Search for the cell housing the specified text and yield its [X, Y] center coordinate. 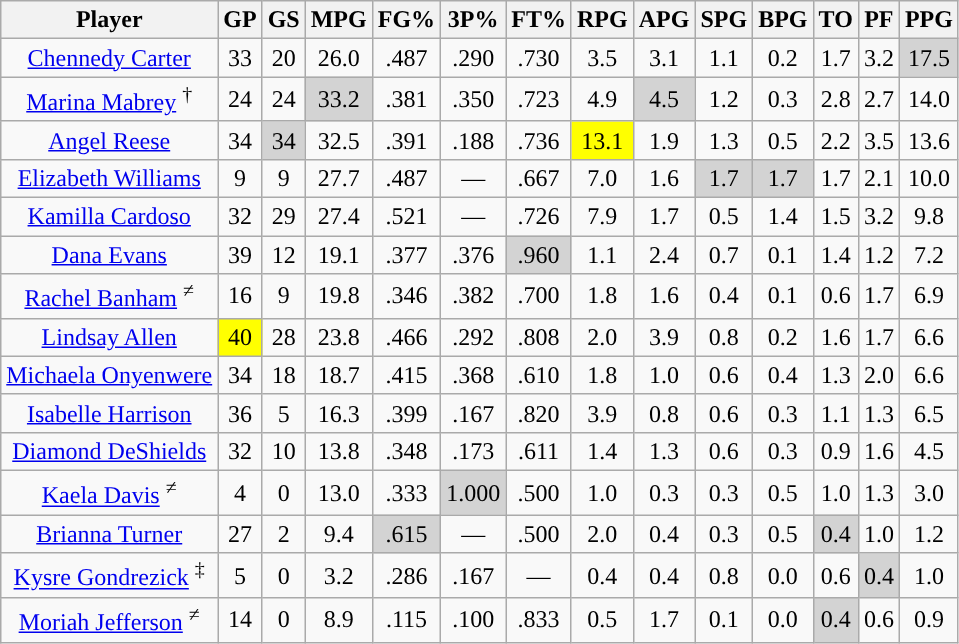
17.5 [928, 58]
1.9 [664, 140]
.382 [474, 296]
12 [284, 255]
9.4 [338, 534]
.736 [539, 140]
.333 [406, 492]
.723 [539, 100]
.700 [539, 296]
BPG [783, 20]
.173 [474, 451]
7.9 [602, 217]
Angel Reese [110, 140]
TO [836, 20]
16.3 [338, 413]
Player [110, 20]
Elizabeth Williams [110, 178]
19.8 [338, 296]
18.7 [338, 375]
.376 [474, 255]
Diamond DeShields [110, 451]
Chennedy Carter [110, 58]
Rachel Banham ≠ [110, 296]
39 [240, 255]
3.1 [664, 58]
2.1 [878, 178]
PF [878, 20]
27.7 [338, 178]
.415 [406, 375]
.611 [539, 451]
.350 [474, 100]
4 [240, 492]
.290 [474, 58]
.100 [474, 620]
29 [284, 217]
.466 [406, 337]
.667 [539, 178]
.381 [406, 100]
2.2 [836, 140]
16 [240, 296]
.820 [539, 413]
.348 [406, 451]
.391 [406, 140]
.615 [406, 534]
FT% [539, 20]
26.0 [338, 58]
.808 [539, 337]
Kamilla Cardoso [110, 217]
8.9 [338, 620]
9.8 [928, 217]
.960 [539, 255]
0.7 [724, 255]
Marina Mabrey † [110, 100]
FG% [406, 20]
GS [284, 20]
2.7 [878, 100]
1.000 [474, 492]
13.6 [928, 140]
40 [240, 337]
2 [284, 534]
Michaela Onyenwere [110, 375]
.833 [539, 620]
.610 [539, 375]
36 [240, 413]
.730 [539, 58]
6.5 [928, 413]
27.4 [338, 217]
.115 [406, 620]
13.0 [338, 492]
18 [284, 375]
RPG [602, 20]
3.0 [928, 492]
33 [240, 58]
19.1 [338, 255]
APG [664, 20]
10.0 [928, 178]
13.1 [602, 140]
20 [284, 58]
2.4 [664, 255]
Dana Evans [110, 255]
PPG [928, 20]
Kysre Gondrezick ‡ [110, 576]
.726 [539, 217]
.286 [406, 576]
GP [240, 20]
Lindsay Allen [110, 337]
3P% [474, 20]
13.8 [338, 451]
.377 [406, 255]
.399 [406, 413]
.292 [474, 337]
.368 [474, 375]
Moriah Jefferson ≠ [110, 620]
14 [240, 620]
28 [284, 337]
32.5 [338, 140]
14.0 [928, 100]
10 [284, 451]
27 [240, 534]
7.2 [928, 255]
23.8 [338, 337]
7.0 [602, 178]
4.9 [602, 100]
SPG [724, 20]
.521 [406, 217]
1.5 [836, 217]
.188 [474, 140]
MPG [338, 20]
Kaela Davis ≠ [110, 492]
Brianna Turner [110, 534]
2.8 [836, 100]
.346 [406, 296]
6.9 [928, 296]
33.2 [338, 100]
Isabelle Harrison [110, 413]
